Extract the (x, y) coordinate from the center of the cell holding the provided text.  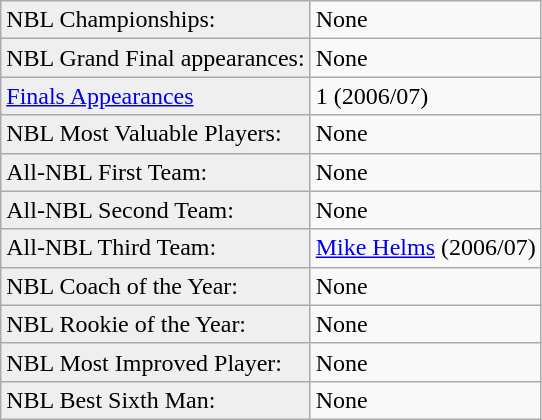
NBL Grand Final appearances: (156, 58)
All-NBL Second Team: (156, 210)
NBL Rookie of the Year: (156, 324)
Finals Appearances (156, 96)
1 (2006/07) (426, 96)
NBL Most Valuable Players: (156, 134)
All-NBL First Team: (156, 172)
NBL Championships: (156, 20)
Mike Helms (2006/07) (426, 248)
All-NBL Third Team: (156, 248)
NBL Coach of the Year: (156, 286)
NBL Best Sixth Man: (156, 400)
NBL Most Improved Player: (156, 362)
